Scan for the cell matching the given text and deliver its (X, Y) coordinate at center. 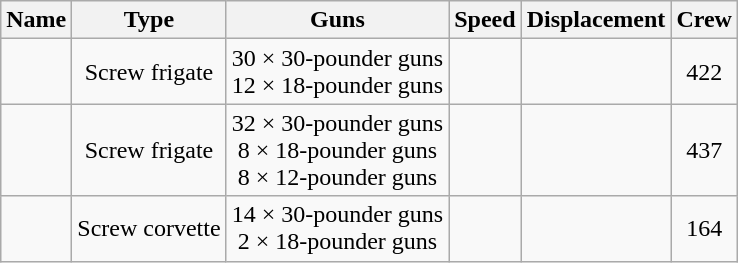
422 (704, 72)
437 (704, 150)
14 × 30-pounder guns2 × 18-pounder guns (338, 228)
Speed (485, 20)
Name (36, 20)
Guns (338, 20)
Screw corvette (149, 228)
164 (704, 228)
Crew (704, 20)
Displacement (596, 20)
30 × 30-pounder guns12 × 18-pounder guns (338, 72)
32 × 30-pounder guns8 × 18-pounder guns8 × 12-pounder guns (338, 150)
Type (149, 20)
